Capture the cell that displays the provided text and extract its (X, Y) central coordinate. 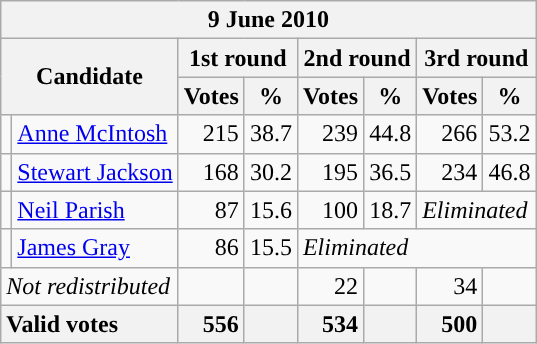
168 (211, 172)
86 (211, 248)
15.5 (270, 248)
46.8 (510, 172)
Anne McIntosh (95, 134)
239 (330, 134)
Stewart Jackson (95, 172)
Valid votes (90, 324)
53.2 (510, 134)
215 (211, 134)
30.2 (270, 172)
266 (450, 134)
Not redistributed (90, 286)
44.8 (390, 134)
556 (211, 324)
18.7 (390, 210)
2nd round (356, 58)
500 (450, 324)
534 (330, 324)
Neil Parish (95, 210)
195 (330, 172)
James Gray (95, 248)
36.5 (390, 172)
38.7 (270, 134)
Candidate (90, 77)
15.6 (270, 210)
1st round (238, 58)
100 (330, 210)
22 (330, 286)
234 (450, 172)
87 (211, 210)
3rd round (476, 58)
9 June 2010 (268, 20)
34 (450, 286)
